Return the (X, Y) coordinate for the center point of the cell that contains the specified text.  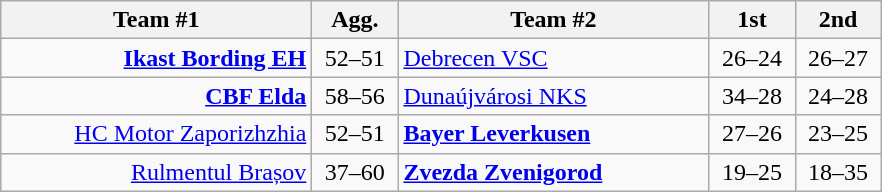
Bayer Leverkusen (554, 134)
Debrecen VSC (554, 58)
19–25 (752, 172)
Agg. (355, 20)
Dunaújvárosi NKS (554, 96)
34–28 (752, 96)
18–35 (838, 172)
Team #1 (156, 20)
26–27 (838, 58)
2nd (838, 20)
26–24 (752, 58)
23–25 (838, 134)
58–56 (355, 96)
1st (752, 20)
CBF Elda (156, 96)
Team #2 (554, 20)
HC Motor Zaporizhzhia (156, 134)
24–28 (838, 96)
37–60 (355, 172)
Ikast Bording EH (156, 58)
Zvezda Zvenigorod (554, 172)
Rulmentul Brașov (156, 172)
27–26 (752, 134)
